Capture the cell that displays the provided text and extract its (x, y) central coordinate. 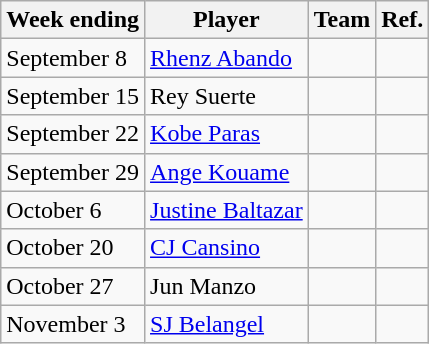
October 27 (73, 286)
September 22 (73, 134)
Team (342, 20)
November 3 (73, 324)
September 15 (73, 96)
September 29 (73, 172)
Week ending (73, 20)
Ange Kouame (227, 172)
Rey Suerte (227, 96)
Ref. (402, 20)
Rhenz Abando (227, 58)
October 6 (73, 210)
Jun Manzo (227, 286)
October 20 (73, 248)
Kobe Paras (227, 134)
CJ Cansino (227, 248)
Justine Baltazar (227, 210)
September 8 (73, 58)
SJ Belangel (227, 324)
Player (227, 20)
